Locate the cell with the specified text and output its (x, y) center coordinate. 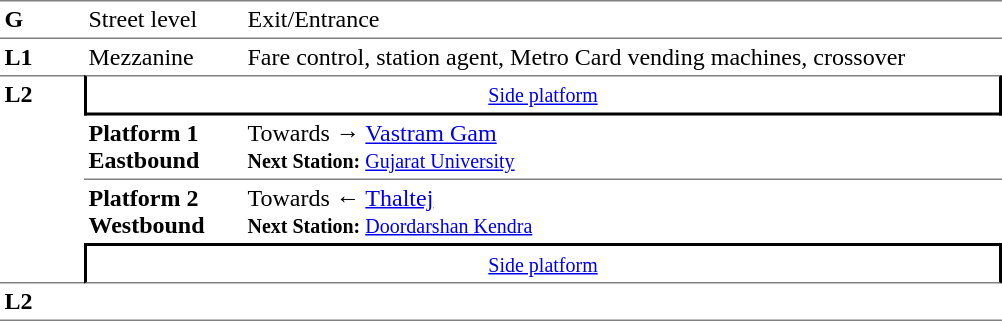
Exit/Entrance (622, 20)
Fare control, station agent, Metro Card vending machines, crossover (622, 57)
Street level (164, 20)
Platform 2Westbound (164, 212)
Platform 1Eastbound (164, 148)
Towards ← ThaltejNext Station: Doordarshan Kendra (622, 212)
Towards → Vastram GamNext Station: Gujarat University (622, 148)
Mezzanine (164, 57)
G (42, 20)
L2 (42, 179)
L1 (42, 57)
